Extract the [X, Y] coordinate from the center of the cell holding the provided text.  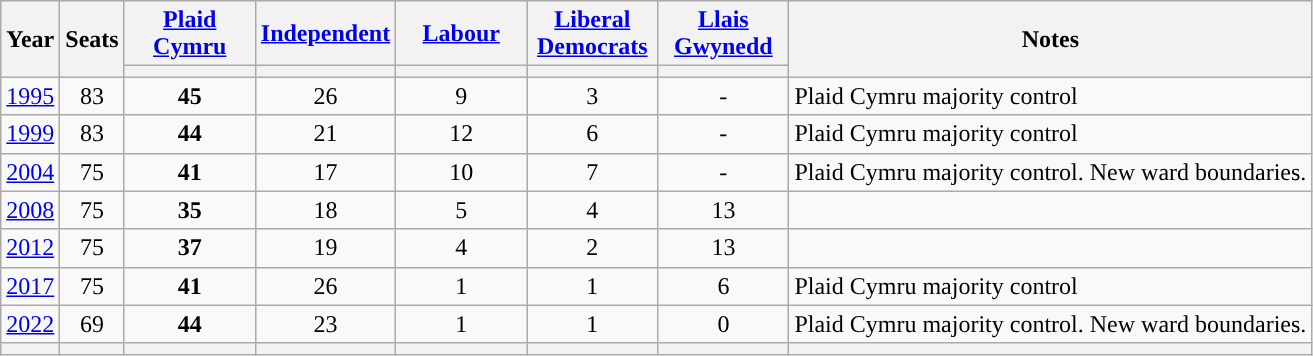
2012 [30, 248]
21 [325, 134]
10 [462, 172]
45 [190, 96]
12 [462, 134]
5 [462, 210]
17 [325, 172]
35 [190, 210]
7 [592, 172]
Liberal Democrats [592, 34]
3 [592, 96]
9 [462, 96]
18 [325, 210]
23 [325, 324]
19 [325, 248]
Year [30, 39]
0 [724, 324]
Plaid Cymru [190, 34]
2017 [30, 286]
2008 [30, 210]
2004 [30, 172]
1999 [30, 134]
Seats [92, 39]
Llais Gwynedd [724, 34]
Labour [462, 34]
Independent [325, 34]
2 [592, 248]
1995 [30, 96]
2022 [30, 324]
Notes [1050, 39]
37 [190, 248]
69 [92, 324]
